Identify which cell holds the provided text, then report its (X, Y) central coordinate. 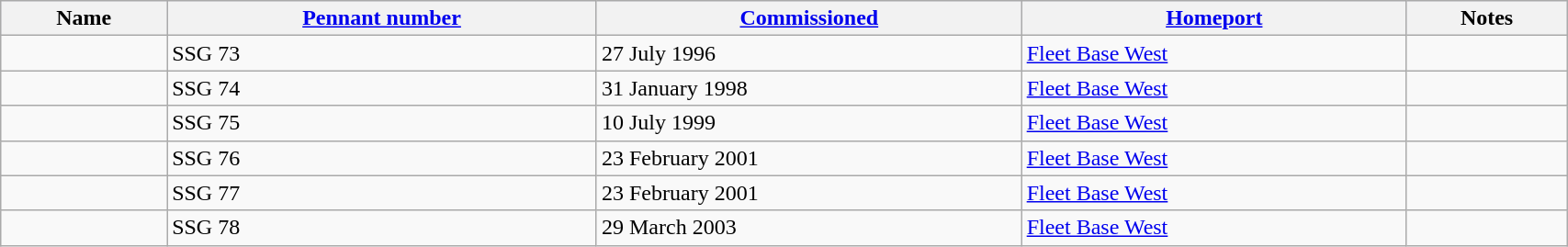
27 July 1996 (808, 53)
Name (85, 18)
29 March 2003 (808, 228)
SSG 73 (382, 53)
SSG 78 (382, 228)
Homeport (1214, 18)
SSG 75 (382, 123)
Notes (1486, 18)
SSG 74 (382, 88)
SSG 77 (382, 193)
Pennant number (382, 18)
31 January 1998 (808, 88)
Commissioned (808, 18)
SSG 76 (382, 158)
10 July 1999 (808, 123)
